Identify which cell holds the provided text, then report its (X, Y) central coordinate. 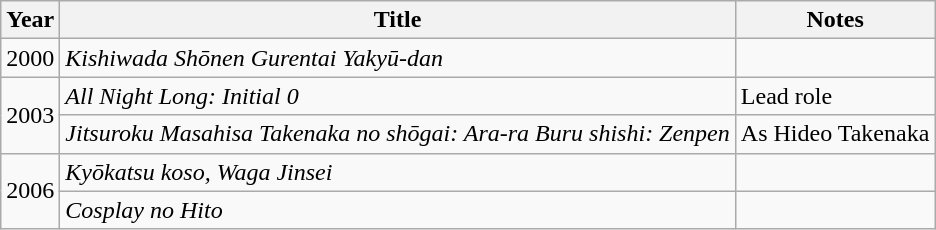
Cosplay no Hito (398, 210)
Jitsuroku Masahisa Takenaka no shōgai: Ara-ra Buru shishi: Zenpen (398, 134)
Notes (835, 20)
Lead role (835, 96)
2006 (30, 191)
2000 (30, 58)
Year (30, 20)
As Hideo Takenaka (835, 134)
All Night Long: Initial 0 (398, 96)
Kyōkatsu koso, Waga Jinsei (398, 172)
2003 (30, 115)
Kishiwada Shōnen Gurentai Yakyū-dan (398, 58)
Title (398, 20)
